Search for the cell housing the specified text and yield its [x, y] center coordinate. 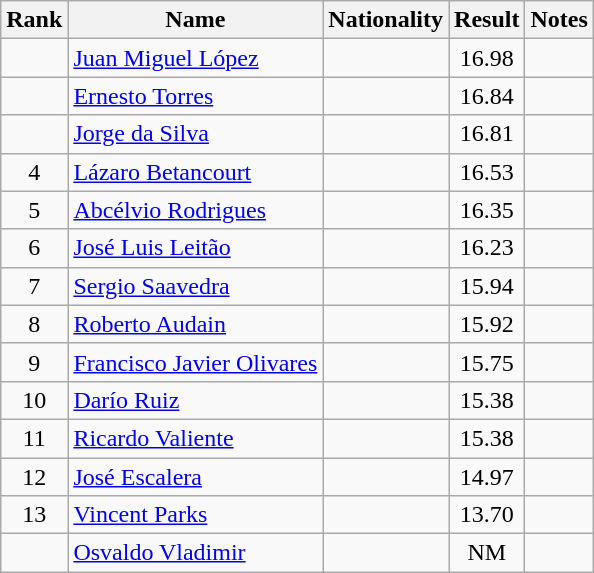
15.92 [487, 324]
14.97 [487, 477]
6 [34, 248]
José Escalera [196, 477]
Rank [34, 20]
16.84 [487, 96]
José Luis Leitão [196, 248]
Notes [559, 20]
15.75 [487, 362]
Francisco Javier Olivares [196, 362]
15.94 [487, 286]
13 [34, 515]
16.98 [487, 58]
Result [487, 20]
10 [34, 400]
Ricardo Valiente [196, 438]
4 [34, 172]
Nationality [386, 20]
Juan Miguel López [196, 58]
9 [34, 362]
Vincent Parks [196, 515]
Darío Ruiz [196, 400]
Sergio Saavedra [196, 286]
Ernesto Torres [196, 96]
12 [34, 477]
Abcélvio Rodrigues [196, 210]
Osvaldo Vladimir [196, 553]
13.70 [487, 515]
16.23 [487, 248]
Name [196, 20]
7 [34, 286]
16.53 [487, 172]
Jorge da Silva [196, 134]
5 [34, 210]
11 [34, 438]
16.35 [487, 210]
16.81 [487, 134]
Lázaro Betancourt [196, 172]
Roberto Audain [196, 324]
8 [34, 324]
NM [487, 553]
